Provide the [X, Y] coordinate of the cell's center where the given text is located.  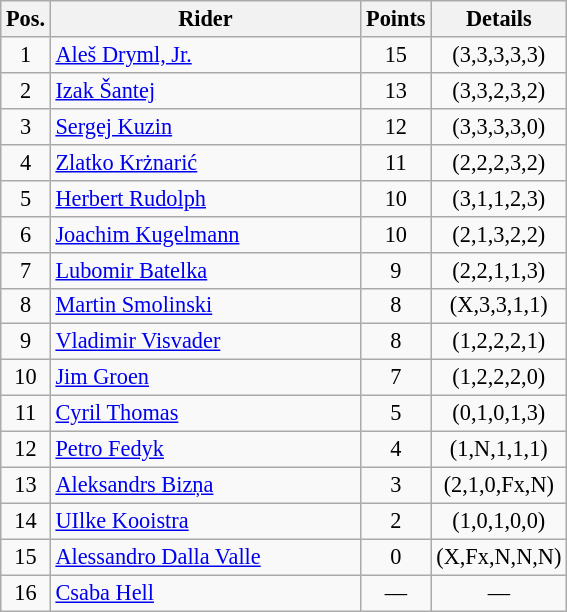
Sergej Kuzin [205, 126]
(X,3,3,1,1) [499, 306]
Vladimir Visvader [205, 342]
0 [396, 557]
(1,N,1,1,1) [499, 450]
(3,3,2,3,2) [499, 90]
Rider [205, 19]
Aleš Dryml, Jr. [205, 55]
(X,Fx,N,N,N) [499, 557]
Cyril Thomas [205, 414]
(0,1,0,1,3) [499, 414]
Aleksandrs Bizņa [205, 485]
(1,2,2,2,1) [499, 342]
(2,2,1,1,3) [499, 270]
Herbert Rudolph [205, 198]
(3,3,3,3,3) [499, 55]
(3,1,1,2,3) [499, 198]
Csaba Hell [205, 593]
14 [26, 521]
(2,1,0,Fx,N) [499, 485]
Details [499, 19]
Pos. [26, 19]
Jim Groen [205, 378]
Petro Fedyk [205, 450]
1 [26, 55]
(3,3,3,3,0) [499, 126]
Alessandro Dalla Valle [205, 557]
Martin Smolinski [205, 306]
(2,2,2,3,2) [499, 162]
Zlatko Krżnarić [205, 162]
Joachim Kugelmann [205, 234]
16 [26, 593]
Points [396, 19]
Izak Šantej [205, 90]
UIlke Kooistra [205, 521]
6 [26, 234]
(2,1,3,2,2) [499, 234]
Lubomir Batelka [205, 270]
(1,0,1,0,0) [499, 521]
(1,2,2,2,0) [499, 378]
